Identify which cell holds the provided text, then report its [X, Y] central coordinate. 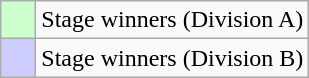
Stage winners (Division A) [172, 20]
Stage winners (Division B) [172, 58]
